Determine the [x, y] coordinate at the center of the cell enclosing the given text.  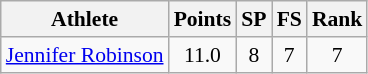
Jennifer Robinson [85, 55]
8 [254, 55]
SP [254, 19]
Athlete [85, 19]
Points [203, 19]
Rank [338, 19]
11.0 [203, 55]
FS [290, 19]
